Identify which cell holds the provided text, then report its [x, y] central coordinate. 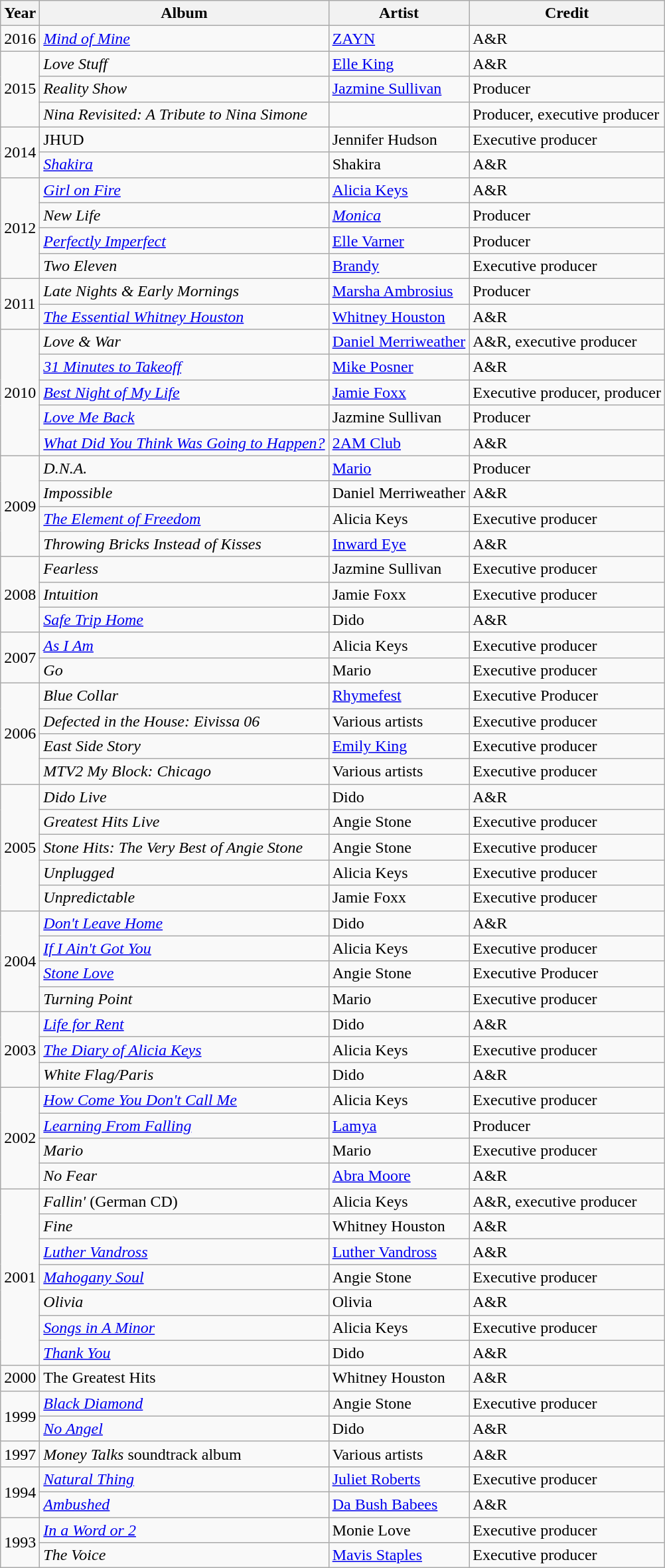
Unpredictable [185, 898]
Elle Varner [399, 240]
2009 [20, 506]
2016 [20, 39]
Inward Eye [399, 544]
Marsha Ambrosius [399, 291]
Elle King [399, 64]
Mike Posner [399, 367]
Year [20, 13]
Stone Love [185, 974]
Best Night of My Life [185, 392]
Greatest Hits Live [185, 822]
Credit [567, 13]
Throwing Bricks Instead of Kisses [185, 544]
2AM Club [399, 443]
Monica [399, 215]
2008 [20, 594]
What Did You Think Was Going to Happen? [185, 443]
No Angel [185, 1429]
The Element of Freedom [185, 519]
Unplugged [185, 873]
The Voice [185, 1555]
Lamya [399, 1126]
Fallin' (German CD) [185, 1201]
Juliet Roberts [399, 1479]
Mavis Staples [399, 1555]
New Life [185, 215]
MTV2 My Block: Chicago [185, 772]
2000 [20, 1378]
Dido Live [185, 797]
31 Minutes to Takeoff [185, 367]
Intuition [185, 594]
Executive producer, producer [567, 392]
JHUD [185, 139]
No Fear [185, 1176]
Blue Collar [185, 695]
2010 [20, 392]
Defected in the House: Eivissa 06 [185, 721]
If I Ain't Got You [185, 948]
Love & War [185, 342]
1994 [20, 1492]
Late Nights & Early Mornings [185, 291]
Abra Moore [399, 1176]
Love Stuff [185, 64]
Mahogany Soul [185, 1277]
1993 [20, 1542]
Album [185, 13]
Rhymefest [399, 695]
Mind of Mine [185, 39]
2006 [20, 733]
2015 [20, 89]
East Side Story [185, 746]
Fearless [185, 569]
Don't Leave Home [185, 923]
2005 [20, 847]
The Essential Whitney Houston [185, 317]
2014 [20, 152]
1999 [20, 1416]
2011 [20, 304]
How Come You Don't Call Me [185, 1100]
2001 [20, 1277]
Love Me Back [185, 418]
2002 [20, 1138]
Girl on Fire [185, 190]
Black Diamond [185, 1403]
Emily King [399, 746]
2004 [20, 961]
ZAYN [399, 39]
Brandy [399, 266]
1997 [20, 1454]
Safe Trip Home [185, 620]
Reality Show [185, 89]
Thank You [185, 1353]
Perfectly Imperfect [185, 240]
Learning From Falling [185, 1126]
2012 [20, 228]
Artist [399, 13]
Monie Love [399, 1529]
2003 [20, 1049]
In a Word or 2 [185, 1529]
2007 [20, 657]
White Flag/Paris [185, 1075]
Natural Thing [185, 1479]
Producer, executive producer [567, 114]
Nina Revisited: A Tribute to Nina Simone [185, 114]
The Diary of Alicia Keys [185, 1049]
As I Am [185, 645]
Jennifer Hudson [399, 139]
Two Eleven [185, 266]
Stone Hits: The Very Best of Angie Stone [185, 847]
Ambushed [185, 1504]
The Greatest Hits [185, 1378]
Life for Rent [185, 1024]
Impossible [185, 493]
D.N.A. [185, 468]
Songs in A Minor [185, 1328]
Fine [185, 1227]
Da Bush Babees [399, 1504]
Turning Point [185, 999]
Go [185, 670]
Money Talks soundtrack album [185, 1454]
